Pinpoint the cell where the given text exists, returning its [X, Y] midpoint coordinate. 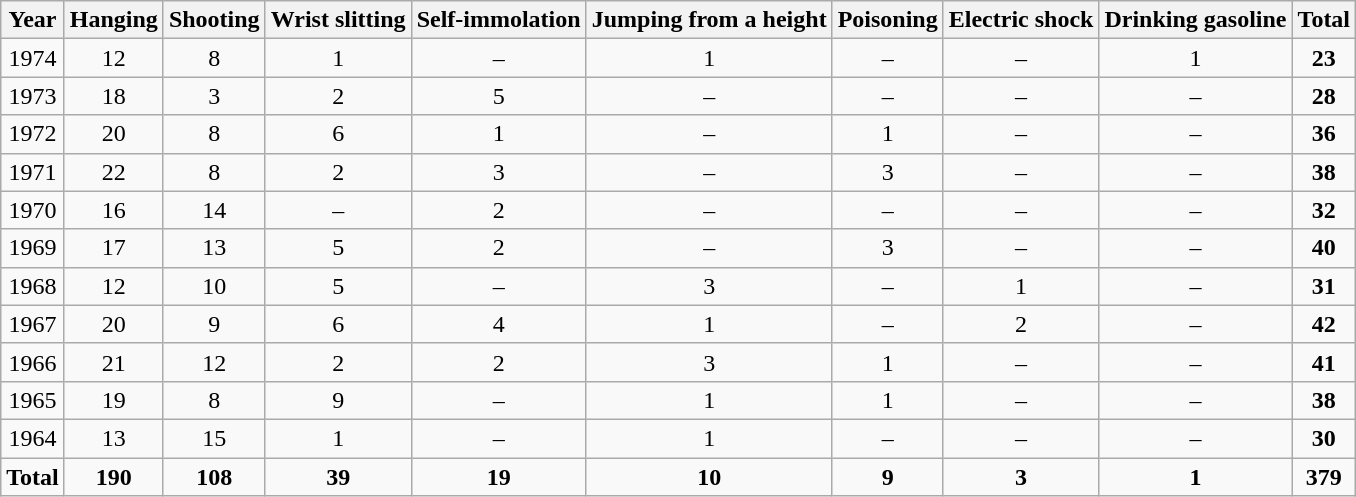
1974 [33, 58]
1965 [33, 400]
28 [1324, 96]
15 [214, 438]
1964 [33, 438]
Shooting [214, 20]
4 [498, 324]
16 [114, 210]
22 [114, 172]
Year [33, 20]
32 [1324, 210]
18 [114, 96]
39 [338, 477]
108 [214, 477]
40 [1324, 248]
1969 [33, 248]
1966 [33, 362]
Hanging [114, 20]
21 [114, 362]
1967 [33, 324]
Electric shock [1021, 20]
41 [1324, 362]
23 [1324, 58]
Poisoning [888, 20]
1972 [33, 134]
Wrist slitting [338, 20]
379 [1324, 477]
1971 [33, 172]
Self-immolation [498, 20]
36 [1324, 134]
Drinking gasoline [1196, 20]
42 [1324, 324]
30 [1324, 438]
31 [1324, 286]
14 [214, 210]
17 [114, 248]
Jumping from a height [709, 20]
1973 [33, 96]
190 [114, 477]
1970 [33, 210]
1968 [33, 286]
